Return [x, y] of the center of cell containing provided text 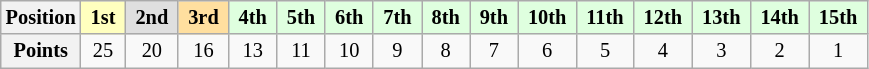
13th [721, 17]
2nd [152, 17]
11 [301, 51]
Points [41, 51]
12th [663, 17]
14th [779, 17]
9th [494, 17]
1st [104, 17]
8th [446, 17]
20 [152, 51]
8 [446, 51]
7th [397, 17]
5th [301, 17]
4th [253, 17]
6th [349, 17]
25 [104, 51]
3 [721, 51]
9 [397, 51]
5 [604, 51]
2 [779, 51]
10 [349, 51]
10th [547, 17]
6 [547, 51]
7 [494, 51]
16 [203, 51]
15th [838, 17]
11th [604, 17]
Position [41, 17]
13 [253, 51]
3rd [203, 17]
4 [663, 51]
1 [838, 51]
